Capture the cell that displays the provided text and extract its [x, y] central coordinate. 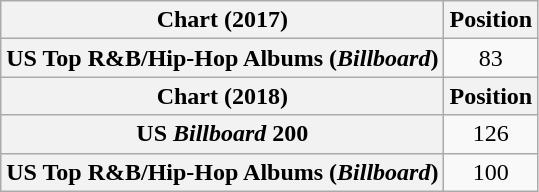
126 [491, 134]
Chart (2017) [222, 20]
83 [491, 58]
US Billboard 200 [222, 134]
100 [491, 172]
Chart (2018) [222, 96]
